Capture the cell that displays the provided text and extract its [x, y] central coordinate. 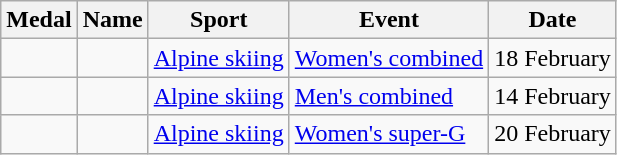
14 February [553, 96]
Women's super-G [388, 134]
Date [553, 20]
20 February [553, 134]
Medal [39, 20]
Sport [218, 20]
Women's combined [388, 58]
Name [112, 20]
Event [388, 20]
18 February [553, 58]
Men's combined [388, 96]
